Detect which cell encompasses the target text, then output its (x, y) center coordinate. 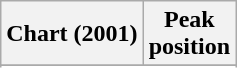
Peakposition (189, 34)
Chart (2001) (72, 34)
